Locate the cell with the specified text and output its [X, Y] center coordinate. 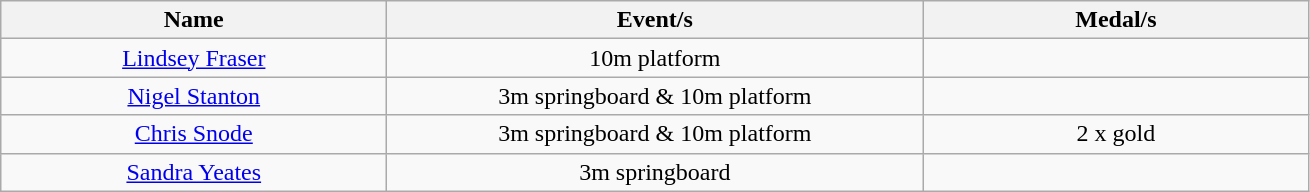
Lindsey Fraser [194, 58]
3m springboard [655, 172]
Chris Snode [194, 134]
Nigel Stanton [194, 96]
Name [194, 20]
Event/s [655, 20]
Sandra Yeates [194, 172]
Medal/s [1116, 20]
2 x gold [1116, 134]
10m platform [655, 58]
